Return the [X, Y] coordinate for the center point of the cell that contains the specified text.  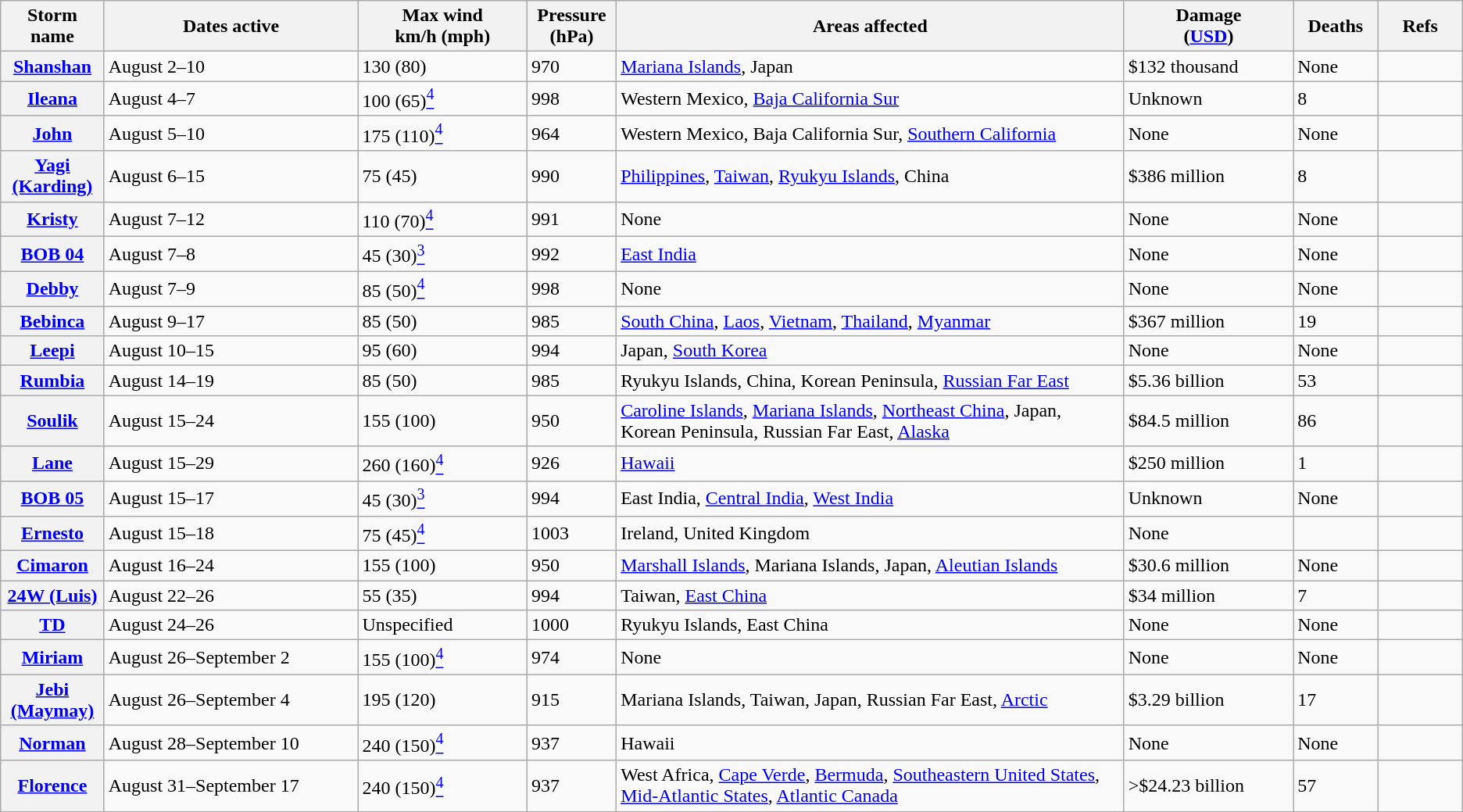
Unspecified [442, 625]
915 [571, 700]
Shanshan [52, 66]
55 (35) [442, 596]
Ernesto [52, 533]
Kristy [52, 219]
86 [1336, 420]
August 22–26 [231, 596]
Miriam [52, 658]
53 [1336, 381]
August 15–17 [231, 499]
August 7–9 [231, 289]
August 5–10 [231, 133]
Storm name [52, 27]
August 26–September 2 [231, 658]
August 7–12 [231, 219]
Caroline Islands, Mariana Islands, Northeast China, Japan, Korean Peninsula, Russian Far East, Alaska [871, 420]
August 15–18 [231, 533]
August 24–26 [231, 625]
East India [871, 255]
August 10–15 [231, 351]
7 [1336, 596]
195 (120) [442, 700]
West Africa, Cape Verde, Bermuda, Southeastern United States, Mid-Atlantic States, Atlantic Canada [871, 786]
24W (Luis) [52, 596]
Ireland, United Kingdom [871, 533]
John [52, 133]
Soulik [52, 420]
August 4–7 [231, 98]
Marshall Islands, Mariana Islands, Japan, Aleutian Islands [871, 566]
Ryukyu Islands, China, Korean Peninsula, Russian Far East [871, 381]
$3.29 billion [1208, 700]
South China, Laos, Vietnam, Thailand, Myanmar [871, 321]
19 [1336, 321]
BOB 04 [52, 255]
175 (110)4 [442, 133]
Deaths [1336, 27]
$386 million [1208, 177]
August 26–September 4 [231, 700]
964 [571, 133]
August 28–September 10 [231, 742]
Cimaron [52, 566]
Areas affected [871, 27]
TD [52, 625]
95 (60) [442, 351]
75 (45) [442, 177]
1 [1336, 464]
1000 [571, 625]
August 14–19 [231, 381]
990 [571, 177]
Mariana Islands, Taiwan, Japan, Russian Far East, Arctic [871, 700]
$84.5 million [1208, 420]
$5.36 billion [1208, 381]
57 [1336, 786]
Norman [52, 742]
Philippines, Taiwan, Ryukyu Islands, China [871, 177]
17 [1336, 700]
$30.6 million [1208, 566]
Rumbia [52, 381]
155 (100)4 [442, 658]
Refs [1420, 27]
August 16–24 [231, 566]
August 6–15 [231, 177]
Jebi (Maymay) [52, 700]
Debby [52, 289]
Western Mexico, Baja California Sur [871, 98]
$367 million [1208, 321]
August 15–29 [231, 464]
East India, Central India, West India [871, 499]
100 (65)4 [442, 98]
$132 thousand [1208, 66]
130 (80) [442, 66]
Taiwan, East China [871, 596]
August 9–17 [231, 321]
Bebinca [52, 321]
Lane [52, 464]
991 [571, 219]
Dates active [231, 27]
$250 million [1208, 464]
August 2–10 [231, 66]
Western Mexico, Baja California Sur, Southern California [871, 133]
Mariana Islands, Japan [871, 66]
>$24.23 billion [1208, 786]
974 [571, 658]
926 [571, 464]
August 7–8 [231, 255]
Ryukyu Islands, East China [871, 625]
Leepi [52, 351]
Ileana [52, 98]
260 (160)4 [442, 464]
1003 [571, 533]
85 (50)4 [442, 289]
Japan, South Korea [871, 351]
$34 million [1208, 596]
August 15–24 [231, 420]
Damage(USD) [1208, 27]
August 31–September 17 [231, 786]
Max windkm/h (mph) [442, 27]
970 [571, 66]
Florence [52, 786]
110 (70)4 [442, 219]
Pressure(hPa) [571, 27]
BOB 05 [52, 499]
Yagi (Karding) [52, 177]
992 [571, 255]
75 (45)4 [442, 533]
